For the text-containing cell, return its midpoint in [X, Y] coordinate format. 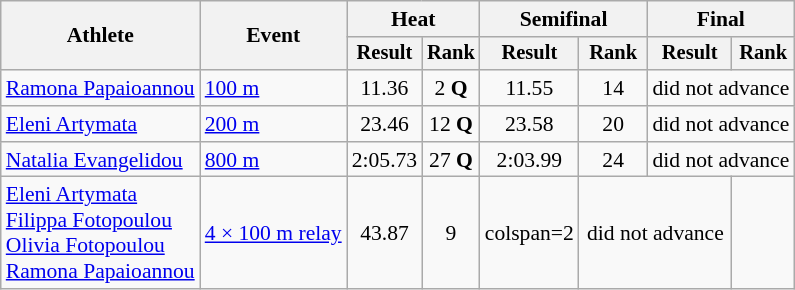
Eleni Artymata [100, 124]
14 [614, 88]
23.58 [530, 124]
Ramona Papaioannou [100, 88]
Final [720, 19]
200 m [274, 124]
Event [274, 36]
Eleni ArtymataFilippa FotopoulouOlivia FotopoulouRamona Papaioannou [100, 233]
11.55 [530, 88]
9 [451, 233]
Athlete [100, 36]
11.36 [384, 88]
2 Q [451, 88]
2:05.73 [384, 160]
Semifinal [564, 19]
43.87 [384, 233]
800 m [274, 160]
23.46 [384, 124]
20 [614, 124]
12 Q [451, 124]
Heat [414, 19]
2:03.99 [530, 160]
100 m [274, 88]
4 × 100 m relay [274, 233]
Natalia Evangelidou [100, 160]
27 Q [451, 160]
24 [614, 160]
colspan=2 [530, 233]
